Output the [X, Y] coordinate of the center of the cell containing the given text.  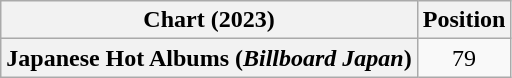
79 [464, 58]
Japanese Hot Albums (Billboard Japan) [209, 58]
Position [464, 20]
Chart (2023) [209, 20]
